From the cell containing the given text, extract its center point as (X, Y) coordinate. 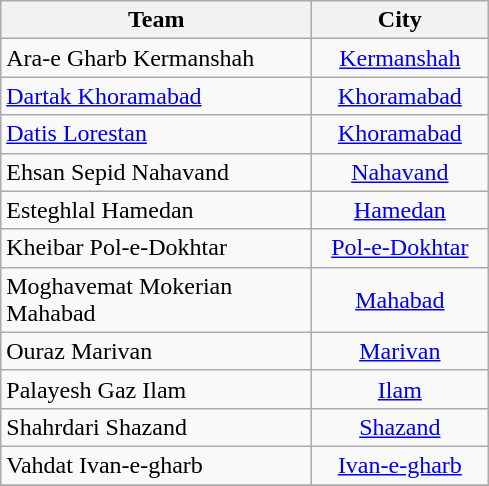
Kermanshah (400, 58)
Mahabad (400, 300)
Esteghlal Hamedan (156, 210)
Kheibar Pol-e-Dokhtar (156, 248)
Datis Lorestan (156, 134)
Team (156, 20)
Shahrdari Shazand (156, 427)
Shazand (400, 427)
Hamedan (400, 210)
Vahdat Ivan-e-gharb (156, 465)
Ivan-e-gharb (400, 465)
Ehsan Sepid Nahavand (156, 172)
Pol-e-Dokhtar (400, 248)
Ilam (400, 389)
Ouraz Marivan (156, 351)
Nahavand (400, 172)
Dartak Khoramabad (156, 96)
Moghavemat Mokerian Mahabad (156, 300)
Palayesh Gaz Ilam (156, 389)
Ara-e Gharb Kermanshah (156, 58)
City (400, 20)
Marivan (400, 351)
